For the text-containing cell, return its midpoint in (X, Y) coordinate format. 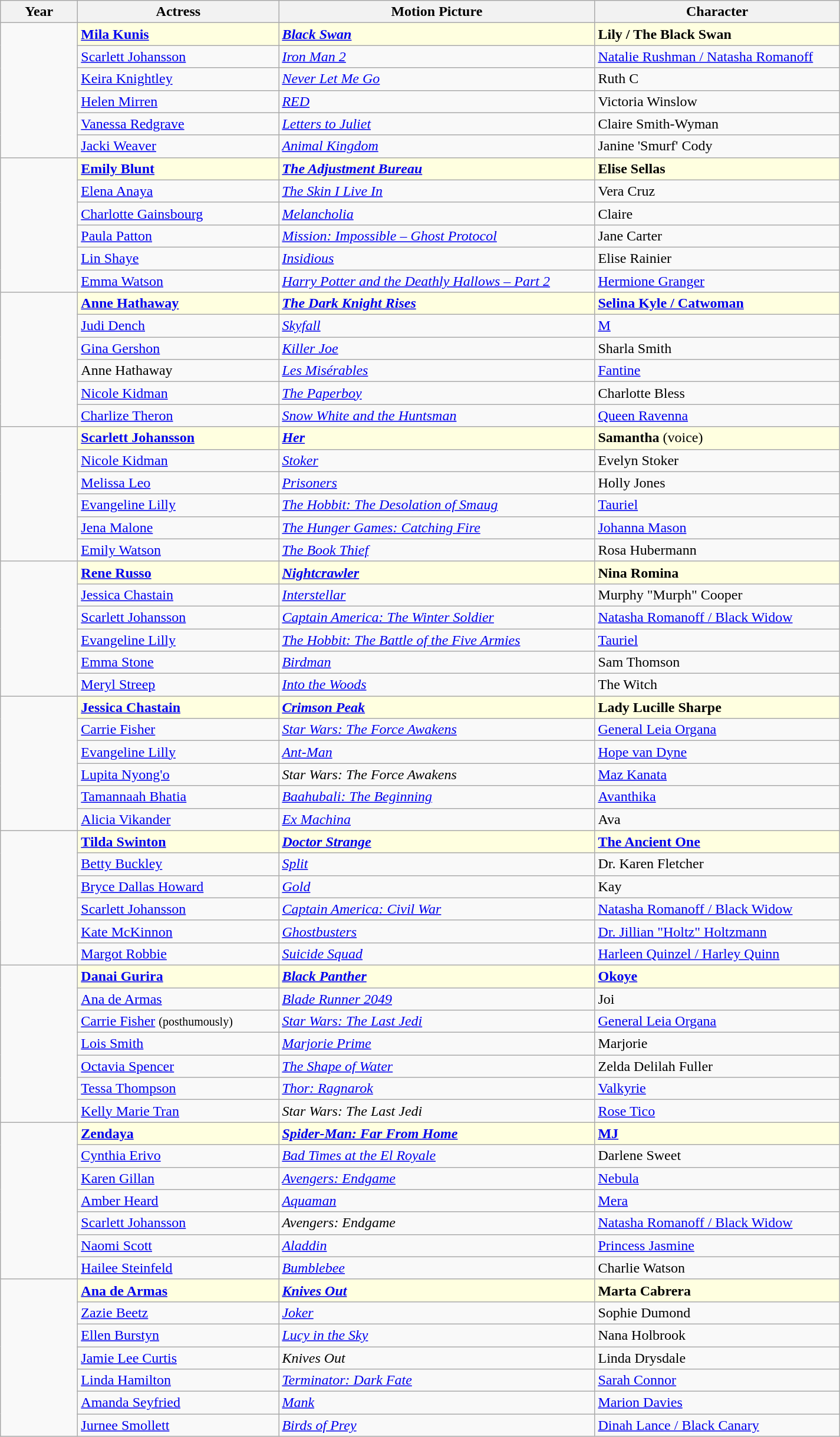
Animal Kingdom (437, 146)
Dinah Lance / Black Canary (717, 1425)
Avanthika (717, 797)
Gold (437, 886)
Black Panther (437, 976)
Tamannaah Bhatia (178, 797)
Bad Times at the El Royale (437, 1156)
Jacki Weaver (178, 146)
The Hobbit: The Battle of the Five Armies (437, 640)
Thor: Ragnarok (437, 1089)
Snow White and the Huntsman (437, 416)
Aladdin (437, 1245)
Mank (437, 1403)
Octavia Spencer (178, 1066)
Ellen Burstyn (178, 1335)
Nina Romina (717, 572)
Amanda Seyfried (178, 1403)
Year (39, 12)
MJ (717, 1133)
Nightcrawler (437, 572)
Evelyn Stoker (717, 460)
Paula Patton (178, 236)
Hailee Steinfeld (178, 1268)
Black Swan (437, 34)
The Shape of Water (437, 1066)
Rene Russo (178, 572)
Lupita Nyong'o (178, 774)
Split (437, 864)
Hermione Granger (717, 281)
Maz Kanata (717, 774)
Meryl Streep (178, 685)
M (717, 326)
Blade Runner 2049 (437, 999)
Tessa Thompson (178, 1089)
Motion Picture (437, 12)
Actress (178, 12)
Gina Gershon (178, 348)
The Book Thief (437, 550)
Rose Tico (717, 1111)
Charlie Watson (717, 1268)
Harleen Quinzel / Harley Quinn (717, 954)
Bumblebee (437, 1268)
Birds of Prey (437, 1425)
Terminator: Dark Fate (437, 1380)
Doctor Strange (437, 842)
Jena Malone (178, 528)
Janine 'Smurf' Cody (717, 146)
Ex Machina (437, 819)
Aquaman (437, 1201)
The Ancient One (717, 842)
Dr. Karen Fletcher (717, 864)
Lady Lucille Sharpe (717, 707)
Judi Dench (178, 326)
Character (717, 12)
Marion Davies (717, 1403)
Elena Anaya (178, 191)
Rosa Hubermann (717, 550)
Lucy in the Sky (437, 1335)
Mera (717, 1201)
Marjorie (717, 1044)
Marta Cabrera (717, 1290)
Charlotte Bless (717, 393)
Joker (437, 1313)
Princess Jasmine (717, 1245)
Amber Heard (178, 1201)
Selina Kyle / Catwoman (717, 304)
Betty Buckley (178, 864)
Tilda Swinton (178, 842)
Insidious (437, 258)
The Hobbit: The Desolation of Smaug (437, 505)
Her (437, 438)
Valkyrie (717, 1089)
Lois Smith (178, 1044)
Into the Woods (437, 685)
Jane Carter (717, 236)
Zazie Beetz (178, 1313)
Claire (717, 213)
Darlene Sweet (717, 1156)
Nebula (717, 1178)
Carrie Fisher (178, 730)
Ruth C (717, 79)
Elise Sellas (717, 169)
Victoria Winslow (717, 101)
Murphy "Murph" Cooper (717, 595)
Crimson Peak (437, 707)
Johanna Mason (717, 528)
Hope van Dyne (717, 752)
Lin Shaye (178, 258)
Melissa Leo (178, 483)
Interstellar (437, 595)
Dr. Jillian "Holtz" Holtzmann (717, 931)
The Paperboy (437, 393)
Helen Mirren (178, 101)
Captain America: The Winter Soldier (437, 617)
Sam Thomson (717, 663)
Spider-Man: Far From Home (437, 1133)
Zendaya (178, 1133)
Never Let Me Go (437, 79)
Bryce Dallas Howard (178, 886)
Sophie Dumond (717, 1313)
RED (437, 101)
The Skin I Live In (437, 191)
Jurnee Smollett (178, 1425)
Kelly Marie Tran (178, 1111)
Ava (717, 819)
Linda Drysdale (717, 1357)
Captain America: Civil War (437, 909)
Stoker (437, 460)
Natalie Rushman / Natasha Romanoff (717, 57)
Lily / The Black Swan (717, 34)
Joi (717, 999)
Margot Robbie (178, 954)
Iron Man 2 (437, 57)
Letters to Juliet (437, 124)
Sharla Smith (717, 348)
Nana Holbrook (717, 1335)
Birdman (437, 663)
Prisoners (437, 483)
Alicia Vikander (178, 819)
Holly Jones (717, 483)
Zelda Delilah Fuller (717, 1066)
Samantha (voice) (717, 438)
The Witch (717, 685)
Ant-Man (437, 752)
Linda Hamilton (178, 1380)
Vera Cruz (717, 191)
Emma Stone (178, 663)
Mission: Impossible – Ghost Protocol (437, 236)
The Adjustment Bureau (437, 169)
Harry Potter and the Deathly Hallows – Part 2 (437, 281)
Charlize Theron (178, 416)
Charlotte Gainsbourg (178, 213)
The Hunger Games: Catching Fire (437, 528)
Danai Gurira (178, 976)
Suicide Squad (437, 954)
Keira Knightley (178, 79)
Marjorie Prime (437, 1044)
Jamie Lee Curtis (178, 1357)
Melancholia (437, 213)
Les Misérables (437, 371)
Ghostbusters (437, 931)
Killer Joe (437, 348)
Fantine (717, 371)
Queen Ravenna (717, 416)
Emily Watson (178, 550)
Karen Gillan (178, 1178)
Elise Rainier (717, 258)
Naomi Scott (178, 1245)
Cynthia Erivo (178, 1156)
Emma Watson (178, 281)
Emily Blunt (178, 169)
Carrie Fisher (posthumously) (178, 1021)
Kay (717, 886)
The Dark Knight Rises (437, 304)
Sarah Connor (717, 1380)
Claire Smith-Wyman (717, 124)
Kate McKinnon (178, 931)
Baahubali: The Beginning (437, 797)
Mila Kunis (178, 34)
Okoye (717, 976)
Skyfall (437, 326)
Vanessa Redgrave (178, 124)
